Locate the cell with the specified text and output its [x, y] center coordinate. 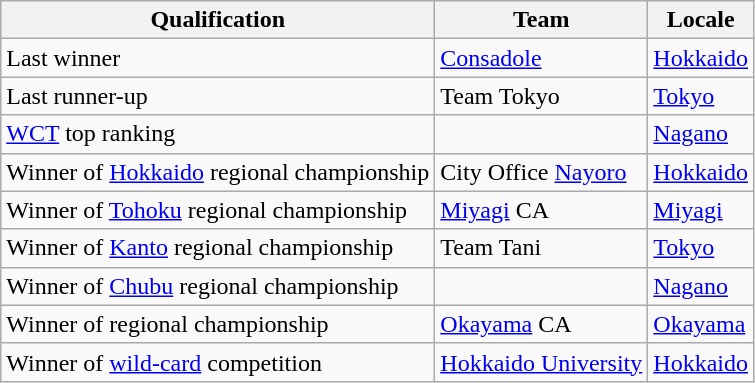
Winner of Kanto regional championship [218, 248]
Okayama CA [542, 324]
Winner of Hokkaido regional championship [218, 172]
WCT top ranking [218, 134]
Last winner [218, 58]
Last runner-up [218, 96]
Qualification [218, 20]
Miyagi [701, 210]
Locale [701, 20]
Winner of Chubu regional championship [218, 286]
Team [542, 20]
Miyagi CA [542, 210]
Team Tani [542, 248]
Consadole [542, 58]
City Office Nayoro [542, 172]
Winner of regional championship [218, 324]
Winner of wild-card competition [218, 362]
Team Tokyo [542, 96]
Okayama [701, 324]
Hokkaido University [542, 362]
Winner of Tohoku regional championship [218, 210]
